Search for the cell housing the specified text and yield its (x, y) center coordinate. 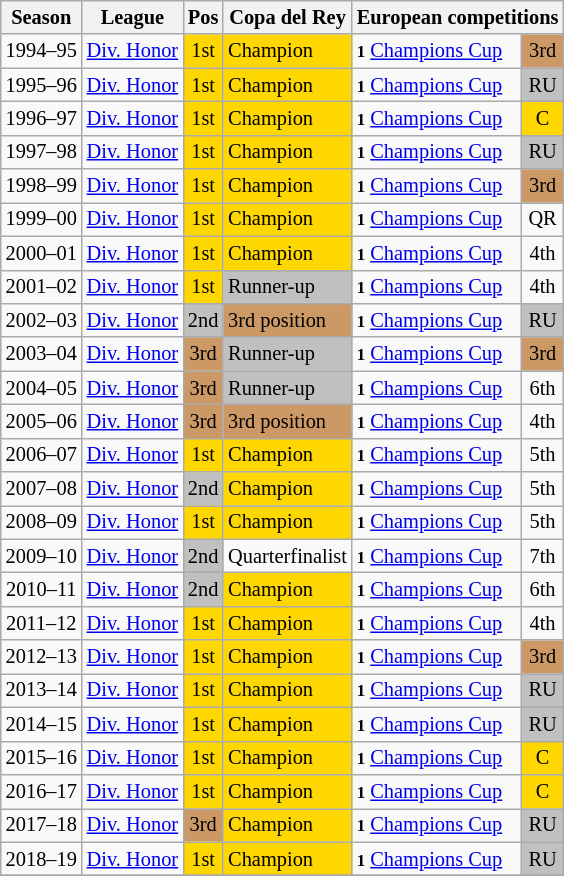
7th (543, 556)
Quarterfinalist (288, 556)
2009–10 (42, 556)
2015–16 (42, 758)
1996–97 (42, 118)
1998–99 (42, 186)
European competitions (458, 17)
2007–08 (42, 489)
2002–03 (42, 320)
2008–09 (42, 522)
Copa del Rey (288, 17)
2011–12 (42, 623)
2003–04 (42, 354)
2018–19 (42, 859)
QR (543, 219)
2001–02 (42, 287)
2004–05 (42, 388)
2016–17 (42, 791)
1995–96 (42, 85)
1999–00 (42, 219)
2010–11 (42, 589)
1997–98 (42, 152)
2000–01 (42, 253)
2014–15 (42, 724)
2017–18 (42, 825)
Season (42, 17)
1994–95 (42, 51)
2012–13 (42, 657)
Pos (203, 17)
2005–06 (42, 421)
2013–14 (42, 690)
2006–07 (42, 455)
League (132, 17)
